Scan for the cell matching the given text and deliver its (x, y) coordinate at center. 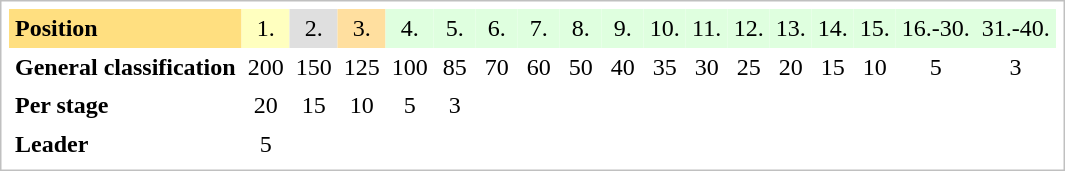
11. (707, 28)
14. (833, 28)
8. (581, 28)
50 (581, 66)
60 (539, 66)
125 (362, 66)
6. (497, 28)
10. (665, 28)
16.-30. (936, 28)
70 (497, 66)
40 (623, 66)
25 (749, 66)
35 (665, 66)
4. (410, 28)
Leader (126, 143)
85 (455, 66)
200 (266, 66)
30 (707, 66)
13. (791, 28)
31.-40. (1016, 28)
12. (749, 28)
7. (539, 28)
15. (875, 28)
100 (410, 66)
150 (314, 66)
3. (362, 28)
1. (266, 28)
Per stage (126, 105)
2. (314, 28)
5. (455, 28)
9. (623, 28)
Position (126, 28)
General classification (126, 66)
